Pinpoint the cell where the given text exists, returning its (X, Y) midpoint coordinate. 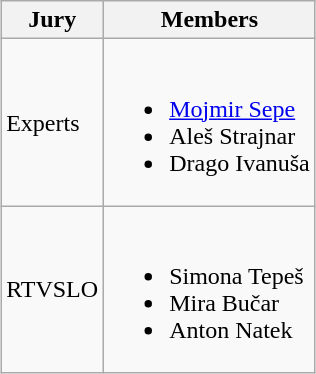
Jury (52, 20)
Members (210, 20)
Simona TepešMira BučarAnton Natek (210, 290)
Experts (52, 122)
Mojmir SepeAleš StrajnarDrago Ivanuša (210, 122)
RTVSLO (52, 290)
